Return the (x, y) coordinate for the center point of the cell that contains the specified text.  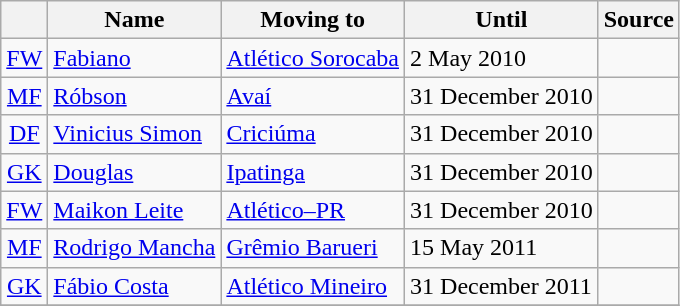
2 May 2010 (502, 58)
Vinicius Simon (134, 134)
31 December 2011 (502, 286)
Atlético–PR (313, 210)
Name (134, 20)
Maikon Leite (134, 210)
Moving to (313, 20)
Source (638, 20)
Criciúma (313, 134)
Róbson (134, 96)
Grêmio Barueri (313, 248)
DF (24, 134)
Fabiano (134, 58)
Fábio Costa (134, 286)
Until (502, 20)
Atlético Sorocaba (313, 58)
Douglas (134, 172)
Avaí (313, 96)
Atlético Mineiro (313, 286)
Ipatinga (313, 172)
Rodrigo Mancha (134, 248)
15 May 2011 (502, 248)
